Capture the cell that displays the provided text and extract its (x, y) central coordinate. 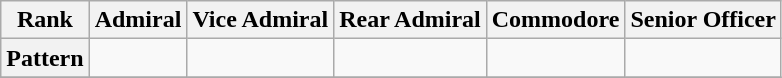
Vice Admiral (260, 20)
Rank (45, 20)
Admiral (138, 20)
Pattern (45, 58)
Rear Admiral (410, 20)
Commodore (556, 20)
Senior Officer (704, 20)
